Return the [x, y] coordinate for the center point of the cell that contains the specified text.  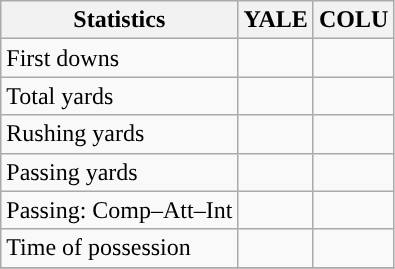
Passing: Comp–Att–Int [120, 210]
Rushing yards [120, 134]
First downs [120, 58]
Total yards [120, 96]
Statistics [120, 20]
COLU [353, 20]
YALE [276, 20]
Time of possession [120, 248]
Passing yards [120, 172]
